Search for the cell housing the specified text and yield its (x, y) center coordinate. 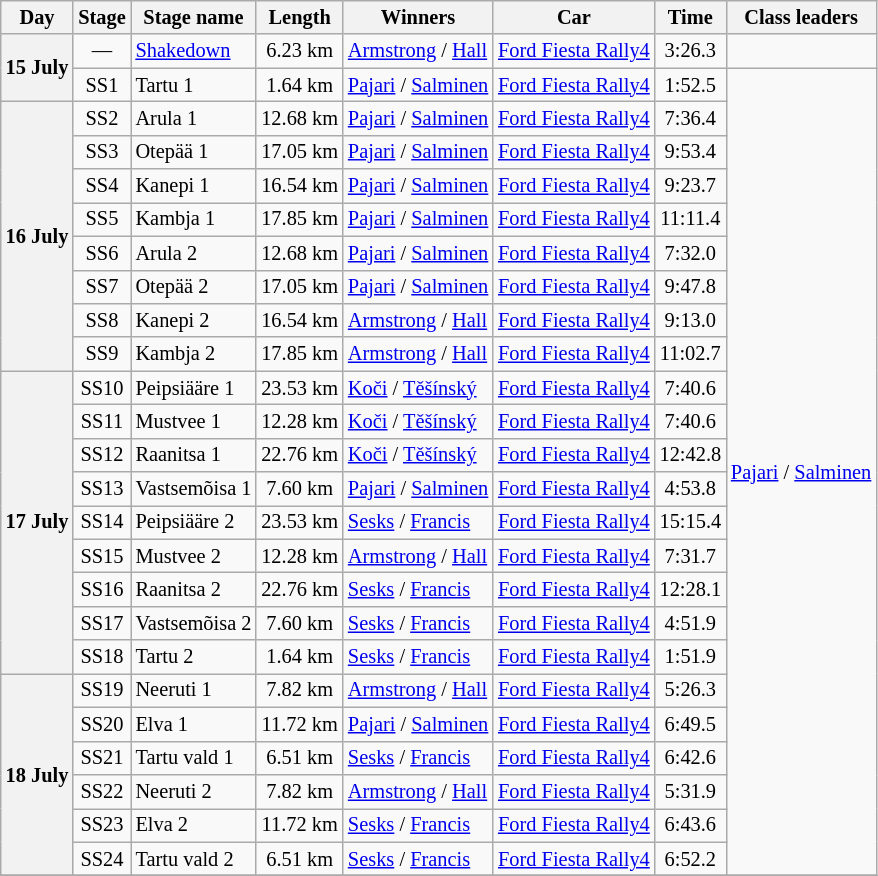
6:49.5 (690, 724)
SS13 (102, 489)
6.23 km (300, 51)
Kanepi 2 (194, 320)
Length (300, 17)
Tartu vald 1 (194, 758)
SS14 (102, 522)
6:43.6 (690, 825)
SS1 (102, 85)
SS11 (102, 421)
SS12 (102, 455)
17 July (38, 522)
SS15 (102, 556)
SS18 (102, 657)
SS22 (102, 791)
11:11.4 (690, 219)
Time (690, 17)
Otepää 2 (194, 287)
5:26.3 (690, 690)
SS8 (102, 320)
18 July (38, 774)
SS19 (102, 690)
9:53.4 (690, 152)
Winners (418, 17)
SS21 (102, 758)
SS24 (102, 859)
4:51.9 (690, 623)
Arula 2 (194, 253)
Tartu 1 (194, 85)
— (102, 51)
Class leaders (801, 17)
3:26.3 (690, 51)
Neeruti 2 (194, 791)
5:31.9 (690, 791)
Peipsiääre 1 (194, 388)
Mustvee 1 (194, 421)
Car (574, 17)
15:15.4 (690, 522)
Arula 1 (194, 118)
Raanitsa 1 (194, 455)
SS10 (102, 388)
15 July (38, 68)
Day (38, 17)
SS3 (102, 152)
SS23 (102, 825)
9:13.0 (690, 320)
Elva 1 (194, 724)
1:51.9 (690, 657)
Mustvee 2 (194, 556)
Kanepi 1 (194, 186)
SS6 (102, 253)
SS7 (102, 287)
Shakedown (194, 51)
SS9 (102, 354)
11:02.7 (690, 354)
16 July (38, 236)
Raanitsa 2 (194, 589)
7:36.4 (690, 118)
9:47.8 (690, 287)
Neeruti 1 (194, 690)
Stage name (194, 17)
4:53.8 (690, 489)
12:28.1 (690, 589)
SS16 (102, 589)
1:52.5 (690, 85)
Tartu 2 (194, 657)
Vastsemõisa 2 (194, 623)
6:42.6 (690, 758)
Otepää 1 (194, 152)
SS5 (102, 219)
SS2 (102, 118)
Kambja 1 (194, 219)
SS4 (102, 186)
Elva 2 (194, 825)
Stage (102, 17)
Vastsemõisa 1 (194, 489)
SS20 (102, 724)
6:52.2 (690, 859)
Peipsiääre 2 (194, 522)
9:23.7 (690, 186)
7:31.7 (690, 556)
Kambja 2 (194, 354)
SS17 (102, 623)
Tartu vald 2 (194, 859)
12:42.8 (690, 455)
7:32.0 (690, 253)
